From the cell containing the given text, extract its center point as (x, y) coordinate. 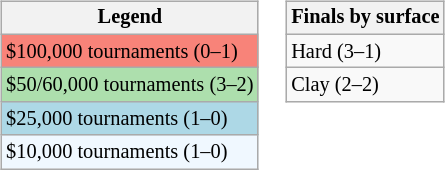
$100,000 tournaments (0–1) (130, 51)
Legend (130, 18)
Finals by surface (365, 18)
$50/60,000 tournaments (3–2) (130, 85)
$25,000 tournaments (1–0) (130, 119)
Clay (2–2) (365, 85)
$10,000 tournaments (1–0) (130, 152)
Hard (3–1) (365, 51)
